Detect which cell encompasses the target text, then output its (X, Y) center coordinate. 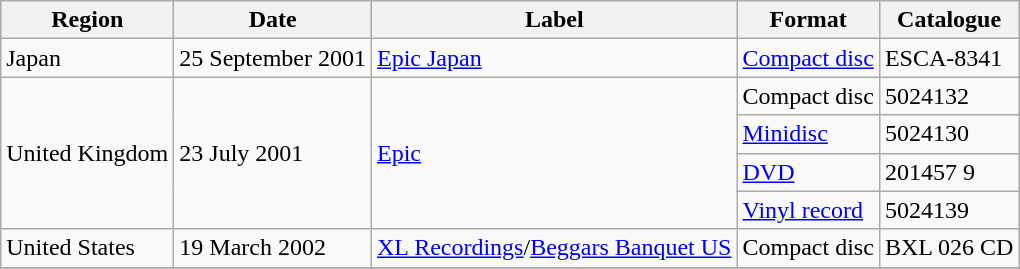
ESCA-8341 (949, 58)
Catalogue (949, 20)
5024130 (949, 134)
Region (88, 20)
United Kingdom (88, 153)
25 September 2001 (273, 58)
Epic Japan (554, 58)
19 March 2002 (273, 248)
Date (273, 20)
United States (88, 248)
23 July 2001 (273, 153)
Format (808, 20)
XL Recordings/Beggars Banquet US (554, 248)
201457 9 (949, 172)
Vinyl record (808, 210)
5024139 (949, 210)
Japan (88, 58)
5024132 (949, 96)
Epic (554, 153)
DVD (808, 172)
Label (554, 20)
BXL 026 CD (949, 248)
Minidisc (808, 134)
